Identify which cell holds the provided text, then report its (x, y) central coordinate. 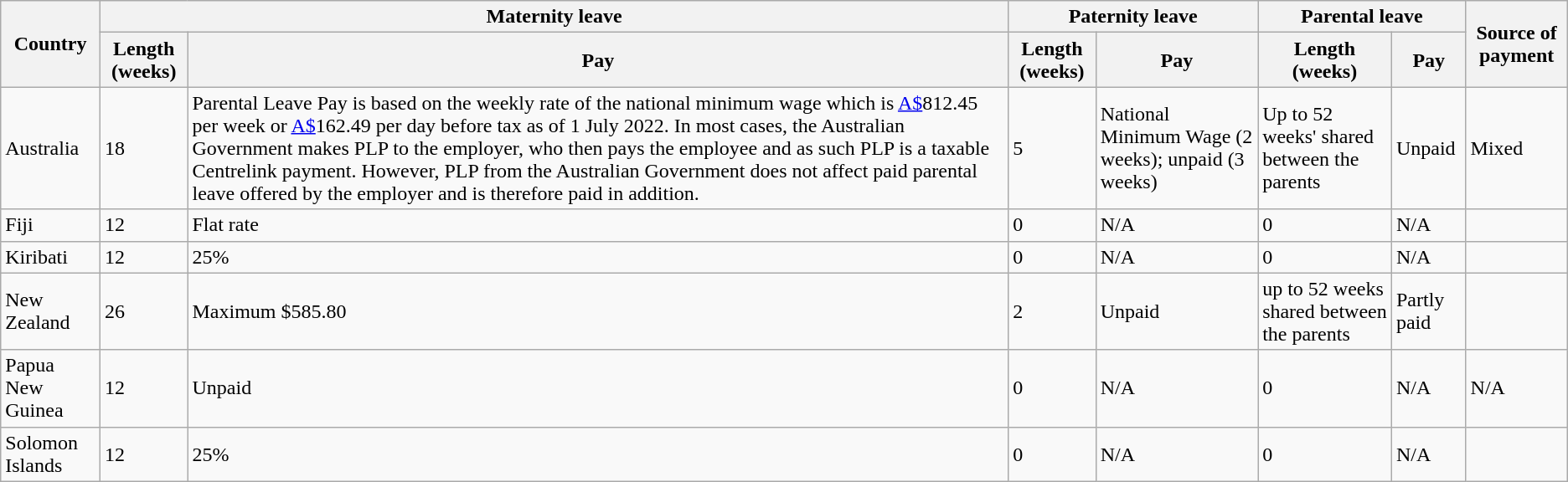
Parental leave (1362, 17)
Country (50, 44)
Kiribati (50, 257)
Source of payment (1516, 44)
Papua New Guinea (50, 388)
Maximum $585.80 (598, 311)
26 (144, 311)
2 (1052, 311)
Up to 52 weeks' shared between the parents (1325, 148)
Solomon Islands (50, 454)
Paternity leave (1133, 17)
Fiji (50, 225)
5 (1052, 148)
Australia (50, 148)
New Zealand (50, 311)
National Minimum Wage (2 weeks); unpaid (3 weeks) (1176, 148)
Mixed (1516, 148)
up to 52 weeks shared between the parents (1325, 311)
Partly paid (1429, 311)
Maternity leave (554, 17)
18 (144, 148)
Flat rate (598, 225)
